Return [X, Y] of the center of cell containing provided text 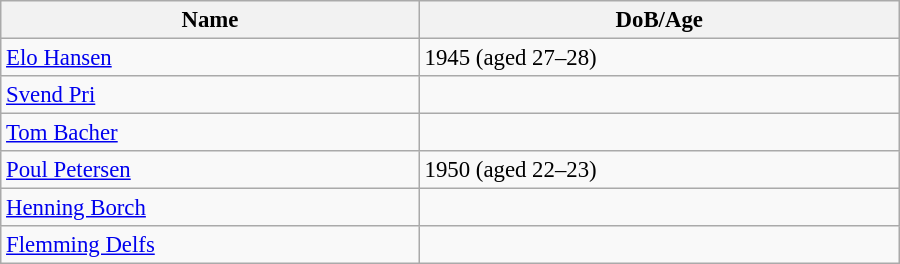
Henning Borch [210, 208]
Tom Bacher [210, 133]
1950 (aged 22–23) [659, 170]
1945 (aged 27–28) [659, 58]
DoB/Age [659, 20]
Name [210, 20]
Flemming Delfs [210, 245]
Svend Pri [210, 95]
Poul Petersen [210, 170]
Elo Hansen [210, 58]
